Locate the cell with the specified text and output its (x, y) center coordinate. 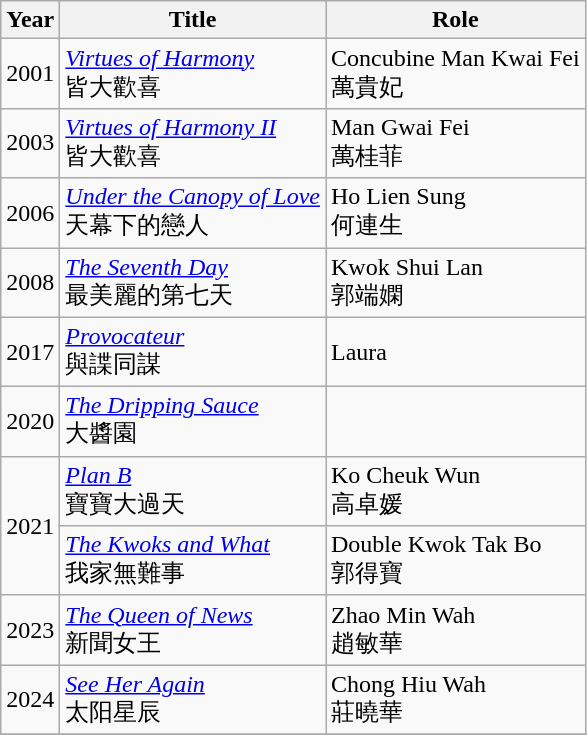
2020 (30, 422)
The Kwoks and What 我家無難事 (193, 561)
The Dripping Sauce 大醬園 (193, 422)
Plan B 寶寶大過天 (193, 491)
2006 (30, 213)
The Queen of News 新聞女王 (193, 630)
Chong Hiu Wah 莊曉華 (456, 700)
The Seventh Day 最美麗的第七天 (193, 283)
Role (456, 20)
Ko Cheuk Wun 高卓媛 (456, 491)
Year (30, 20)
Zhao Min Wah 趙敏華 (456, 630)
2024 (30, 700)
2003 (30, 143)
Provocateur 與諜同謀 (193, 352)
Concubine Man Kwai Fei萬貴妃 (456, 74)
Laura (456, 352)
See Her Again 太阳星辰 (193, 700)
Under the Canopy of Love天幕下的戀人 (193, 213)
Virtues of Harmony 皆大歡喜 (193, 74)
Virtues of Harmony II皆大歡喜 (193, 143)
2017 (30, 352)
Double Kwok Tak Bo 郭得寶 (456, 561)
Man Gwai Fei萬桂菲 (456, 143)
Title (193, 20)
Kwok Shui Lan郭端嫻 (456, 283)
2021 (30, 526)
2023 (30, 630)
2001 (30, 74)
Ho Lien Sung何連生 (456, 213)
2008 (30, 283)
